For the text-containing cell, return its midpoint in (x, y) coordinate format. 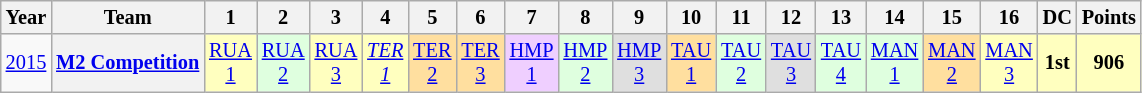
TAU4 (841, 63)
HMP2 (585, 63)
TAU2 (741, 63)
13 (841, 17)
RUA2 (284, 63)
906 (1109, 63)
12 (791, 17)
1 (230, 17)
1st (1058, 63)
3 (336, 17)
4 (385, 17)
2015 (26, 63)
DC (1058, 17)
Team (128, 17)
11 (741, 17)
9 (639, 17)
TAU1 (691, 63)
Year (26, 17)
10 (691, 17)
MAN2 (952, 63)
15 (952, 17)
HMP3 (639, 63)
6 (480, 17)
RUA3 (336, 63)
TER2 (432, 63)
TER1 (385, 63)
16 (1008, 17)
8 (585, 17)
HMP1 (532, 63)
5 (432, 17)
7 (532, 17)
TAU3 (791, 63)
14 (894, 17)
TER3 (480, 63)
MAN1 (894, 63)
2 (284, 17)
MAN3 (1008, 63)
Points (1109, 17)
M2 Competition (128, 63)
RUA1 (230, 63)
